Determine the [X, Y] coordinate at the center of the cell enclosing the given text.  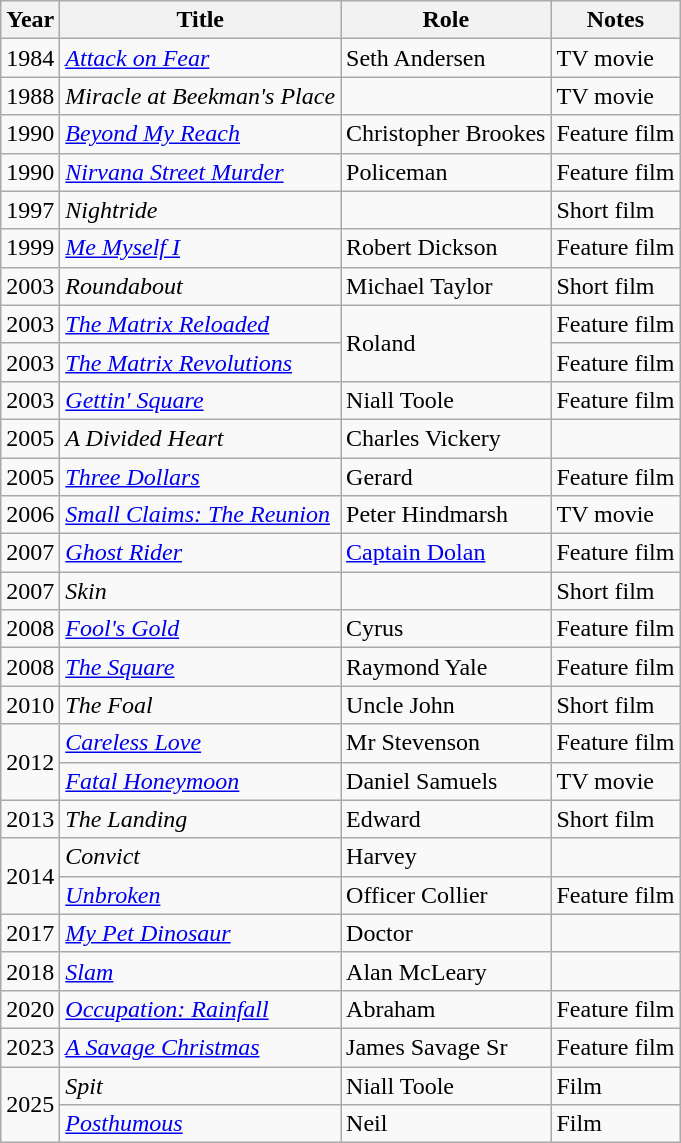
My Pet Dinosaur [200, 933]
Convict [200, 857]
Role [446, 20]
Uncle John [446, 705]
James Savage Sr [446, 1047]
Careless Love [200, 743]
A Divided Heart [200, 438]
Posthumous [200, 1124]
Policeman [446, 172]
Attack on Fear [200, 58]
The Landing [200, 819]
1997 [30, 210]
Gerard [446, 477]
Christopher Brookes [446, 134]
Edward [446, 819]
Me Myself I [200, 248]
Nightride [200, 210]
Title [200, 20]
2020 [30, 1009]
1988 [30, 96]
Peter Hindmarsh [446, 515]
Roland [446, 343]
Officer Collier [446, 895]
Raymond Yale [446, 667]
Nirvana Street Murder [200, 172]
Occupation: Rainfall [200, 1009]
Daniel Samuels [446, 781]
Captain Dolan [446, 553]
Ghost Rider [200, 553]
Miracle at Beekman's Place [200, 96]
The Square [200, 667]
Beyond My Reach [200, 134]
Abraham [446, 1009]
2006 [30, 515]
Robert Dickson [446, 248]
2010 [30, 705]
Fatal Honeymoon [200, 781]
Alan McLeary [446, 971]
Small Claims: The Reunion [200, 515]
Year [30, 20]
2023 [30, 1047]
2013 [30, 819]
Spit [200, 1085]
1984 [30, 58]
Unbroken [200, 895]
Fool's Gold [200, 629]
The Foal [200, 705]
Seth Andersen [446, 58]
2025 [30, 1104]
Roundabout [200, 286]
Notes [616, 20]
Charles Vickery [446, 438]
Doctor [446, 933]
Three Dollars [200, 477]
2017 [30, 933]
A Savage Christmas [200, 1047]
2012 [30, 762]
Skin [200, 591]
Slam [200, 971]
The Matrix Reloaded [200, 324]
2014 [30, 876]
Harvey [446, 857]
Gettin' Square [200, 400]
1999 [30, 248]
Neil [446, 1124]
2018 [30, 971]
The Matrix Revolutions [200, 362]
Michael Taylor [446, 286]
Mr Stevenson [446, 743]
Cyrus [446, 629]
